Identify which cell holds the provided text, then report its [X, Y] central coordinate. 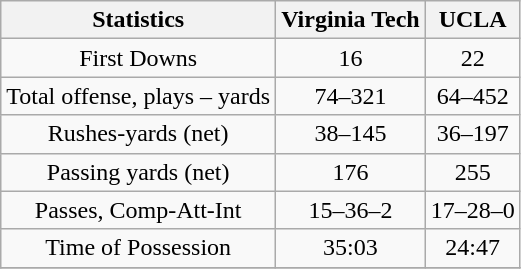
Passing yards (net) [138, 172]
22 [472, 58]
16 [351, 58]
Virginia Tech [351, 20]
17–28–0 [472, 210]
255 [472, 172]
38–145 [351, 134]
36–197 [472, 134]
Total offense, plays – yards [138, 96]
Time of Possession [138, 248]
Statistics [138, 20]
74–321 [351, 96]
176 [351, 172]
First Downs [138, 58]
64–452 [472, 96]
35:03 [351, 248]
Rushes-yards (net) [138, 134]
15–36–2 [351, 210]
24:47 [472, 248]
Passes, Comp-Att-Int [138, 210]
UCLA [472, 20]
